Find where the given text appears and provide that cell's center as (x, y) coordinate. 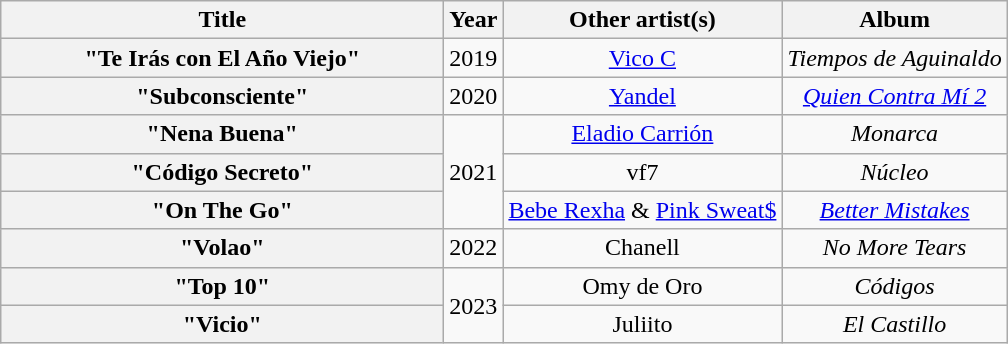
Tiempos de Aguinaldo (894, 58)
El Castillo (894, 324)
Yandel (642, 96)
"Vicio" (222, 324)
vf7 (642, 172)
"Top 10" (222, 286)
Monarca (894, 134)
2021 (474, 172)
2019 (474, 58)
Juliito (642, 324)
Quien Contra Mí 2 (894, 96)
Códigos (894, 286)
Bebe Rexha & Pink Sweat$ (642, 210)
2020 (474, 96)
Omy de Oro (642, 286)
Better Mistakes (894, 210)
Other artist(s) (642, 20)
"Nena Buena" (222, 134)
2023 (474, 305)
Title (222, 20)
2022 (474, 248)
Eladio Carrión (642, 134)
Album (894, 20)
Chanell (642, 248)
Vico C (642, 58)
Núcleo (894, 172)
"Subconsciente" (222, 96)
"Volao" (222, 248)
"Código Secreto" (222, 172)
No More Tears (894, 248)
Year (474, 20)
"On The Go" (222, 210)
"Te Irás con El Año Viejo" (222, 58)
